Search for the cell housing the specified text and yield its [X, Y] center coordinate. 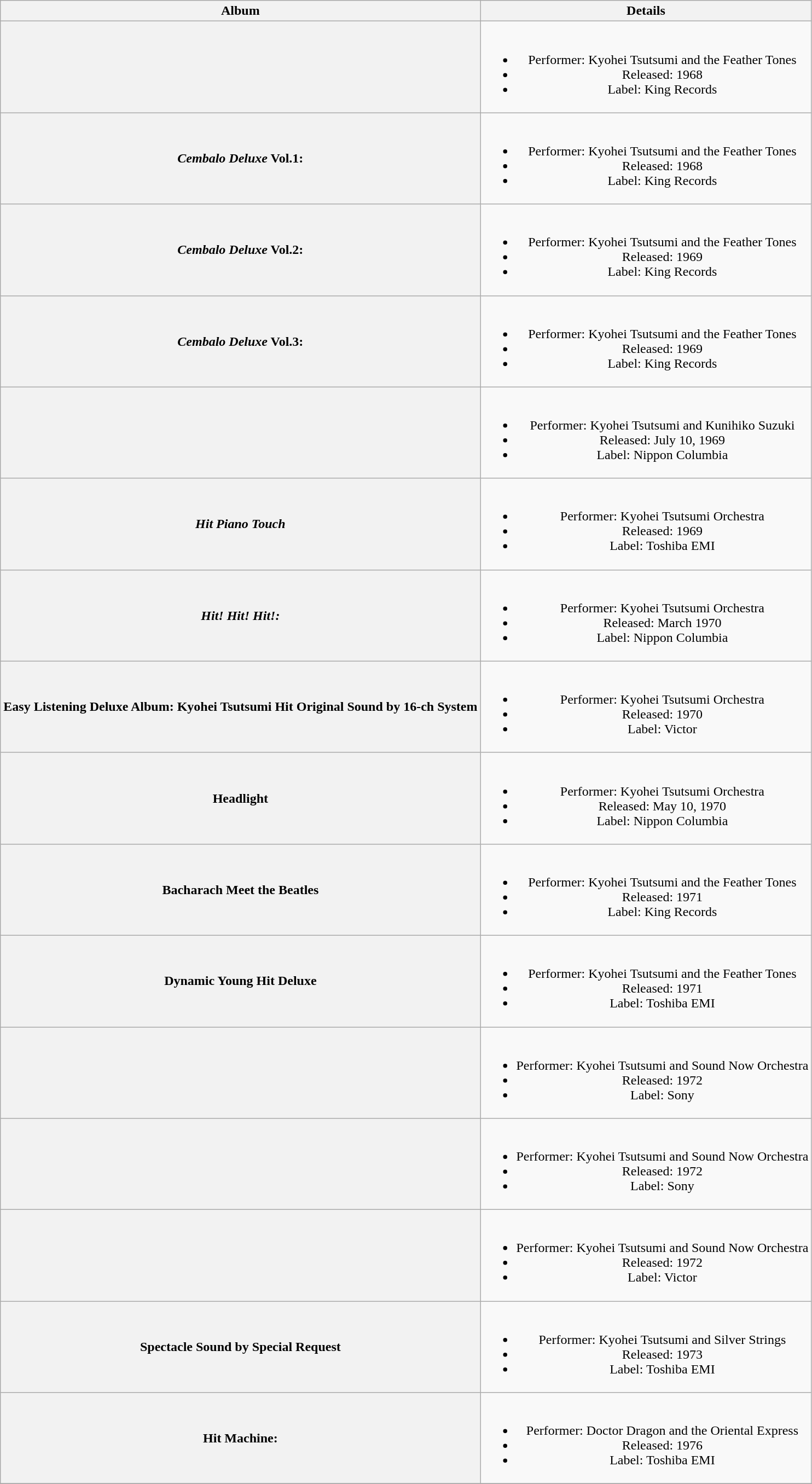
Cembalo Deluxe Vol.2: [241, 250]
Performer: Doctor Dragon and the Oriental ExpressReleased: 1976Label: Toshiba EMI [646, 1438]
Performer: Kyohei Tsutsumi OrchestraReleased: March 1970Label: Nippon Columbia [646, 615]
Spectacle Sound by Special Request [241, 1347]
Performer: Kyohei Tsutsumi and Kunihiko SuzukiReleased: July 10, 1969Label: Nippon Columbia [646, 432]
Album [241, 11]
Details [646, 11]
Hit! Hit! Hit!: [241, 615]
Hit Piano Touch [241, 524]
Performer: Kyohei Tsutsumi and Silver StringsReleased: 1973Label: Toshiba EMI [646, 1347]
Performer: Kyohei Tsutsumi OrchestraReleased: 1969Label: Toshiba EMI [646, 524]
Cembalo Deluxe Vol.1: [241, 159]
Easy Listening Deluxe Album: Kyohei Tsutsumi Hit Original Sound by 16-ch System [241, 707]
Headlight [241, 798]
Performer: Kyohei Tsutsumi and Sound Now OrchestraReleased: 1972Label: Victor [646, 1255]
Hit Machine: [241, 1438]
Dynamic Young Hit Deluxe [241, 981]
Bacharach Meet the Beatles [241, 890]
Performer: Kyohei Tsutsumi and the Feather TonesReleased: 1971Label: King Records [646, 890]
Performer: Kyohei Tsutsumi OrchestraReleased: May 10, 1970Label: Nippon Columbia [646, 798]
Performer: Kyohei Tsutsumi OrchestraReleased: 1970Label: Victor [646, 707]
Performer: Kyohei Tsutsumi and the Feather TonesReleased: 1971Label: Toshiba EMI [646, 981]
Cembalo Deluxe Vol.3: [241, 341]
